Extract the [x, y] coordinate from the center of the cell holding the provided text.  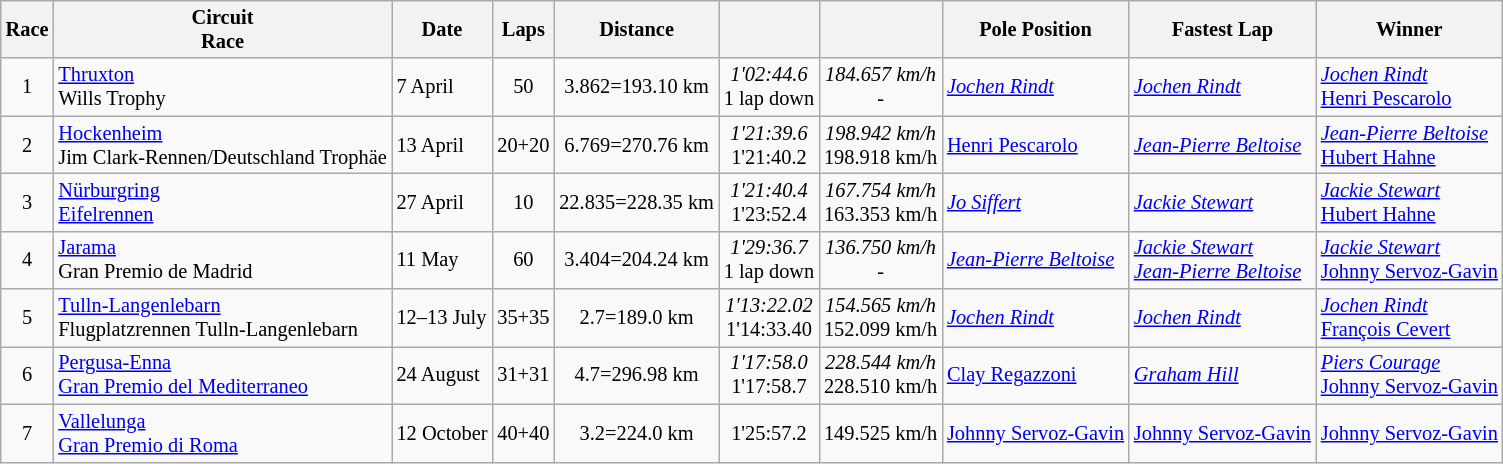
11 May [442, 260]
6.769=270.76 km [636, 145]
7 [28, 433]
228.544 km/h228.510 km/h [880, 375]
3.862=193.10 km [636, 87]
1'13:22.021'14:33.40 [769, 318]
2 [28, 145]
1'25:57.2 [769, 433]
Vallelunga Gran Premio di Roma [222, 433]
198.942 km/h198.918 km/h [880, 145]
3 [28, 202]
Piers Courage Johnny Servoz-Gavin [1410, 375]
1 [28, 87]
136.750 km/h- [880, 260]
184.657 km/h- [880, 87]
12 October [442, 433]
22.835=228.35 km [636, 202]
Hockenheim Jim Clark-Rennen/Deutschland Trophäe [222, 145]
7 April [442, 87]
Jackie Stewart Hubert Hahne [1410, 202]
154.565 km/h152.099 km/h [880, 318]
4.7=296.98 km [636, 375]
1'02:44.61 lap down [769, 87]
20+20 [523, 145]
1'21:40.41'23:52.4 [769, 202]
1'21:39.61'21:40.2 [769, 145]
6 [28, 375]
Fastest Lap [1222, 29]
Graham Hill [1222, 375]
167.754 km/h163.353 km/h [880, 202]
12–13 July [442, 318]
Winner [1410, 29]
2.7=189.0 km [636, 318]
60 [523, 260]
13 April [442, 145]
40+40 [523, 433]
Jarama Gran Premio de Madrid [222, 260]
Jean-Pierre Beltoise Hubert Hahne [1410, 145]
Jackie Stewart [1222, 202]
3.2=224.0 km [636, 433]
Distance [636, 29]
3.404=204.24 km [636, 260]
50 [523, 87]
Laps [523, 29]
149.525 km/h [880, 433]
5 [28, 318]
Race [28, 29]
27 April [442, 202]
Pole Position [1036, 29]
24 August [442, 375]
Date [442, 29]
4 [28, 260]
Tulln-Langenlebarn Flugplatzrennen Tulln-Langenlebarn [222, 318]
Jochen Rindt Henri Pescarolo [1410, 87]
Clay Regazzoni [1036, 375]
Henri Pescarolo [1036, 145]
Circuit Race [222, 29]
Jochen Rindt François Cevert [1410, 318]
1'29:36.71 lap down [769, 260]
10 [523, 202]
Pergusa-Enna Gran Premio del Mediterraneo [222, 375]
Jackie Stewart Jean-Pierre Beltoise [1222, 260]
Jo Siffert [1036, 202]
Thruxton Wills Trophy [222, 87]
31+31 [523, 375]
1'17:58.01'17:58.7 [769, 375]
Jackie Stewart Johnny Servoz-Gavin [1410, 260]
35+35 [523, 318]
Nürburgring Eifelrennen [222, 202]
